Provide the (X, Y) coordinate of the cell's center where the given text is located.  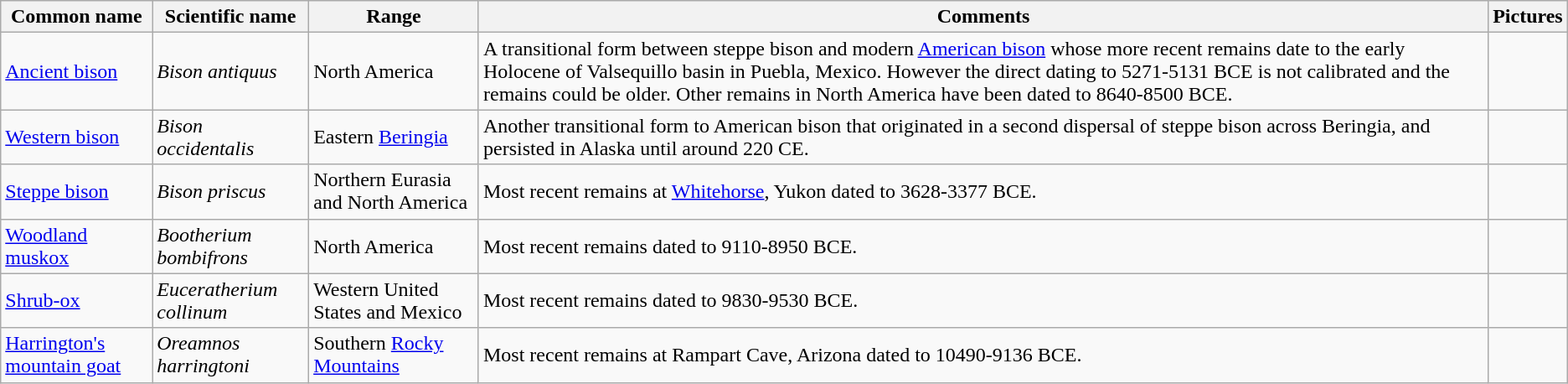
Harrington's mountain goat (77, 355)
Shrub-ox (77, 300)
Steppe bison (77, 191)
Western United States and Mexico (394, 300)
Pictures (1528, 17)
Scientific name (231, 17)
Most recent remains at Rampart Cave, Arizona dated to 10490-9136 BCE. (983, 355)
Eastern Beringia (394, 138)
Bison antiquus (231, 71)
Most recent remains dated to 9830-9530 BCE. (983, 300)
Most recent remains at Whitehorse, Yukon dated to 3628-3377 BCE. (983, 191)
Northern Eurasia and North America (394, 191)
Bootherium bombifrons (231, 246)
Euceratherium collinum (231, 300)
Bison occidentalis (231, 138)
Common name (77, 17)
Range (394, 17)
Southern Rocky Mountains (394, 355)
Bison priscus (231, 191)
Woodland muskox (77, 246)
Western bison (77, 138)
Oreamnos harringtoni (231, 355)
Most recent remains dated to 9110-8950 BCE. (983, 246)
Comments (983, 17)
Ancient bison (77, 71)
